For the text-containing cell, return its midpoint in (X, Y) coordinate format. 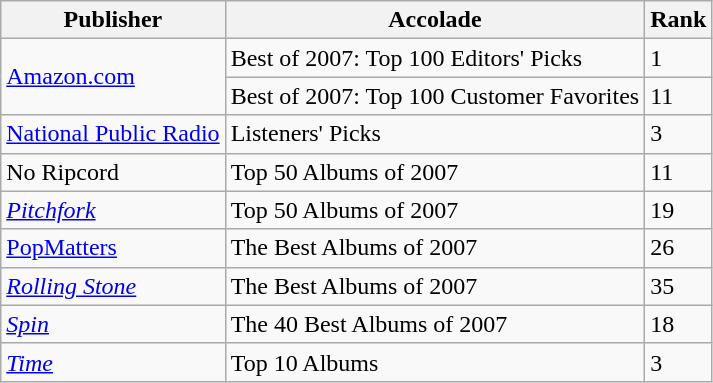
Rolling Stone (113, 286)
Time (113, 362)
Pitchfork (113, 210)
19 (678, 210)
1 (678, 58)
35 (678, 286)
No Ripcord (113, 172)
Accolade (435, 20)
Best of 2007: Top 100 Customer Favorites (435, 96)
Best of 2007: Top 100 Editors' Picks (435, 58)
Amazon.com (113, 77)
PopMatters (113, 248)
Spin (113, 324)
The 40 Best Albums of 2007 (435, 324)
Listeners' Picks (435, 134)
Top 10 Albums (435, 362)
26 (678, 248)
Publisher (113, 20)
National Public Radio (113, 134)
Rank (678, 20)
18 (678, 324)
